Output the (X, Y) coordinate of the center of the cell containing the given text.  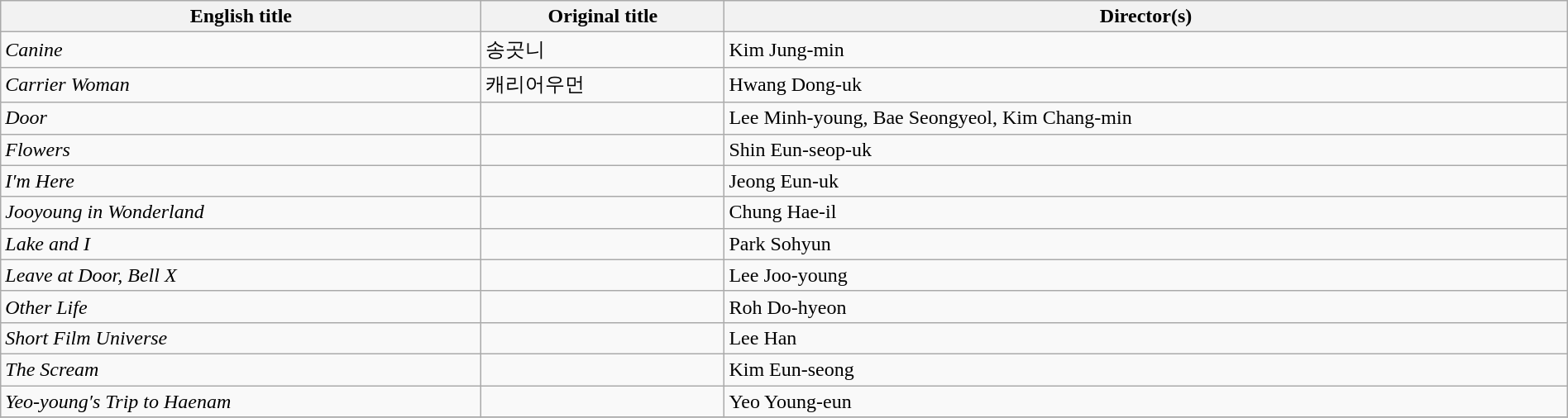
송곳니 (603, 50)
Door (241, 118)
Hwang Dong-uk (1146, 84)
Flowers (241, 150)
Lee Han (1146, 338)
Director(s) (1146, 17)
Roh Do-hyeon (1146, 306)
Shin Eun-seop-uk (1146, 150)
Kim Jung-min (1146, 50)
Short Film Universe (241, 338)
Jeong Eun-uk (1146, 181)
English title (241, 17)
Lee Minh-young, Bae Seongyeol, Kim Chang-min (1146, 118)
Leave at Door, Bell X (241, 275)
Jooyoung in Wonderland (241, 212)
Kim Eun-seong (1146, 369)
Original title (603, 17)
Chung Hae-il (1146, 212)
캐리어우먼 (603, 84)
Other Life (241, 306)
Park Sohyun (1146, 244)
Yeo-young′s Trip to Haenam (241, 401)
Lee Joo-young (1146, 275)
I′m Here (241, 181)
Lake and I (241, 244)
The Scream (241, 369)
Canine (241, 50)
Carrier Woman (241, 84)
Yeo Young-eun (1146, 401)
